Output the [x, y] coordinate of the center of the cell containing the given text.  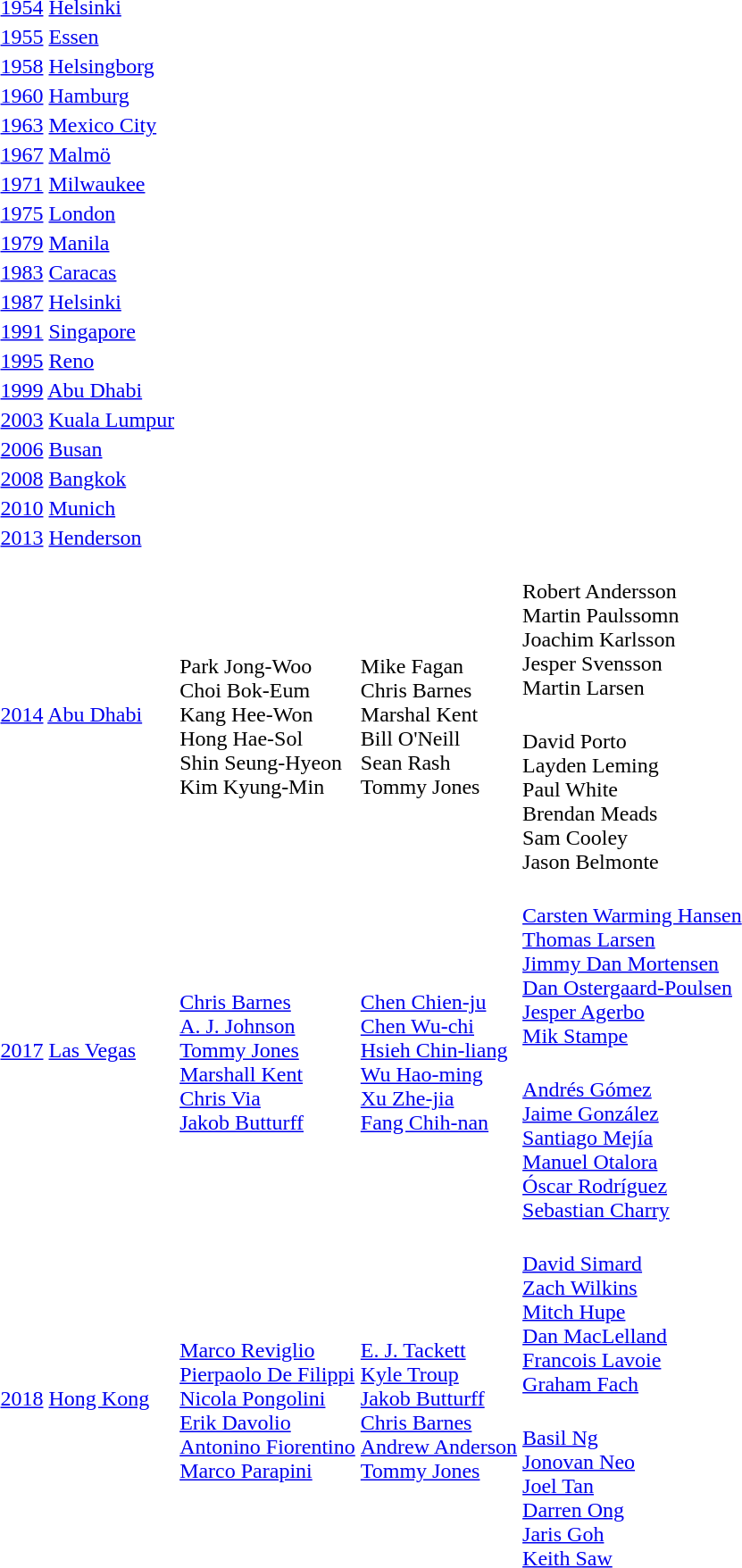
Chris BarnesA. J. JohnsonTommy JonesMarshall KentChris ViaJakob Butturff [268, 1050]
Chen Chien-juChen Wu-chiHsieh Chin-liangWu Hao-mingXu Zhe-jiaFang Chih-nan [438, 1050]
Mike FaganChris BarnesMarshal KentBill O'NeillSean RashTommy Jones [438, 714]
Park Jong-WooChoi Bok-EumKang Hee-WonHong Hae-SolShin Seung-HyeonKim Kyung-Min [268, 714]
